Return the (x, y) coordinate for the center point of the cell that contains the specified text.  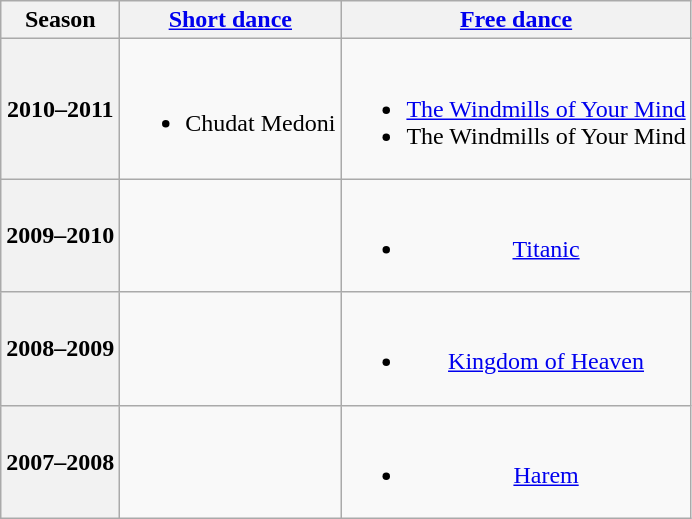
Chudat Medoni (230, 109)
2007–2008 (60, 462)
Short dance (230, 20)
Kingdom of Heaven (516, 348)
2008–2009 (60, 348)
Titanic (516, 236)
2010–2011 (60, 109)
Free dance (516, 20)
Season (60, 20)
Harem (516, 462)
The Windmills of Your Mind The Windmills of Your Mind (516, 109)
2009–2010 (60, 236)
